Scan for the cell matching the given text and deliver its [X, Y] coordinate at center. 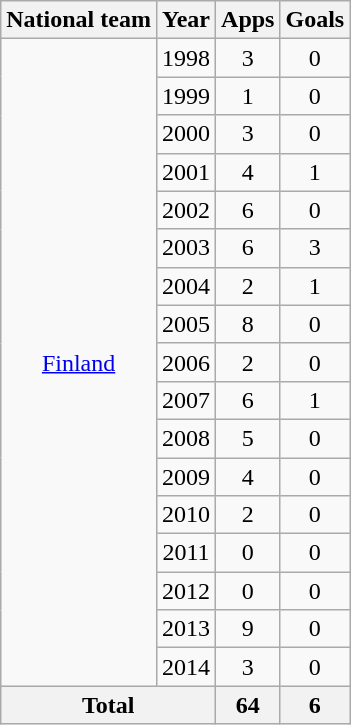
Apps [248, 20]
2013 [186, 629]
64 [248, 705]
2008 [186, 438]
2009 [186, 477]
8 [248, 324]
2006 [186, 362]
Total [108, 705]
5 [248, 438]
2002 [186, 210]
Finland [79, 362]
1998 [186, 58]
2010 [186, 515]
2005 [186, 324]
2007 [186, 400]
2011 [186, 553]
2003 [186, 248]
2000 [186, 134]
Goals [315, 20]
National team [79, 20]
9 [248, 629]
1999 [186, 96]
2012 [186, 591]
Year [186, 20]
2014 [186, 667]
2001 [186, 172]
2004 [186, 286]
